Identify which cell holds the provided text, then report its [x, y] central coordinate. 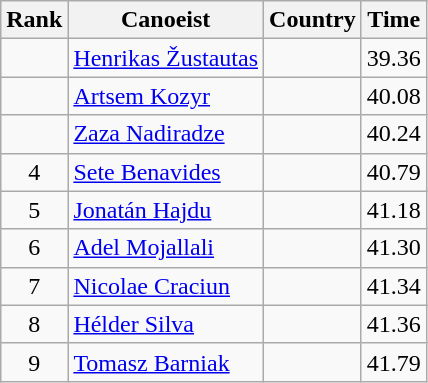
40.24 [394, 134]
Henrikas Žustautas [166, 58]
7 [34, 286]
Rank [34, 20]
8 [34, 324]
6 [34, 248]
Sete Benavides [166, 172]
40.79 [394, 172]
Nicolae Craciun [166, 286]
39.36 [394, 58]
Time [394, 20]
5 [34, 210]
Adel Mojallali [166, 248]
40.08 [394, 96]
Jonatán Hajdu [166, 210]
Country [313, 20]
4 [34, 172]
Hélder Silva [166, 324]
Artsem Kozyr [166, 96]
41.30 [394, 248]
41.34 [394, 286]
41.36 [394, 324]
Zaza Nadiradze [166, 134]
41.79 [394, 362]
41.18 [394, 210]
Tomasz Barniak [166, 362]
Canoeist [166, 20]
9 [34, 362]
